Output the (x, y) coordinate of the center of the cell containing the given text.  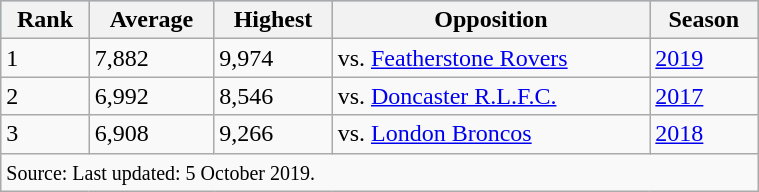
Opposition (491, 20)
1 (45, 58)
Rank (45, 20)
2018 (704, 134)
vs. London Broncos (491, 134)
2019 (704, 58)
6,992 (152, 96)
2017 (704, 96)
8,546 (273, 96)
3 (45, 134)
2 (45, 96)
7,882 (152, 58)
Season (704, 20)
9,974 (273, 58)
vs. Featherstone Rovers (491, 58)
Source: Last updated: 5 October 2019. (380, 172)
vs. Doncaster R.L.F.C. (491, 96)
Highest (273, 20)
9,266 (273, 134)
Average (152, 20)
6,908 (152, 134)
